Scan for the cell matching the given text and deliver its [X, Y] coordinate at center. 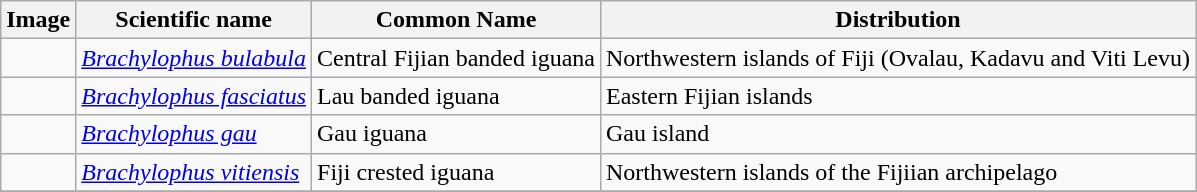
Distribution [898, 20]
Eastern Fijian islands [898, 96]
Lau banded iguana [456, 96]
Common Name [456, 20]
Brachylophus bulabula [194, 58]
Brachylophus vitiensis [194, 172]
Northwestern islands of the Fijiian archipelago [898, 172]
Gau island [898, 134]
Central Fijian banded iguana [456, 58]
Brachylophus gau [194, 134]
Brachylophus fasciatus [194, 96]
Scientific name [194, 20]
Gau iguana [456, 134]
Northwestern islands of Fiji (Ovalau, Kadavu and Viti Levu) [898, 58]
Image [38, 20]
Fiji crested iguana [456, 172]
